Return (X, Y) of the center of cell containing provided text 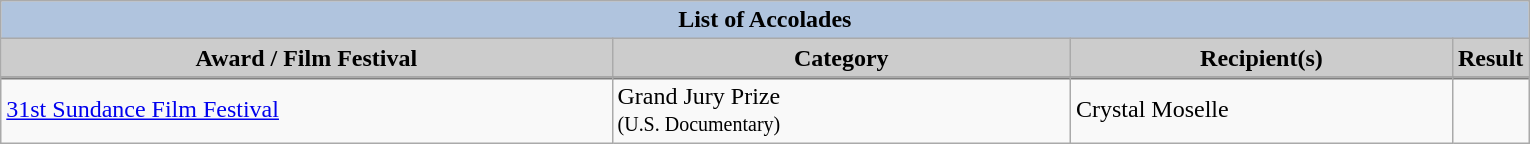
Result (1490, 58)
Crystal Moselle (1261, 110)
Category (841, 58)
List of Accolades (765, 20)
Grand Jury Prize(U.S. Documentary) (841, 110)
31st Sundance Film Festival (306, 110)
Award / Film Festival (306, 58)
Recipient(s) (1261, 58)
